Provide the (x, y) coordinate of the cell's center where the given text is located.  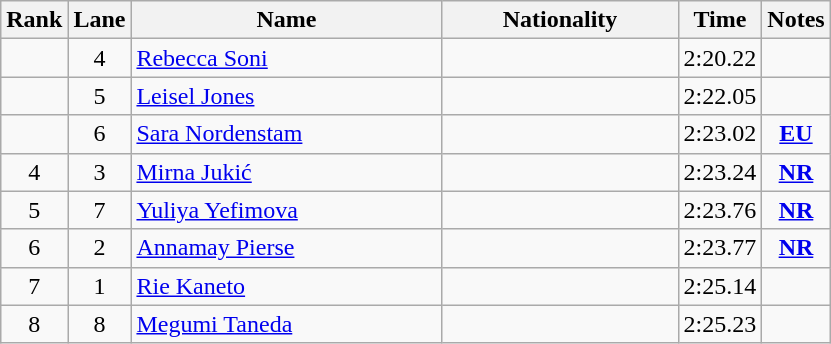
Time (720, 20)
Mirna Jukić (286, 172)
Notes (796, 20)
2:25.14 (720, 286)
Name (286, 20)
Annamay Pierse (286, 248)
Rie Kaneto (286, 286)
2:23.02 (720, 134)
Sara Nordenstam (286, 134)
2:22.05 (720, 96)
2:23.24 (720, 172)
Nationality (560, 20)
Leisel Jones (286, 96)
Megumi Taneda (286, 324)
2:20.22 (720, 58)
Rank (34, 20)
2 (100, 248)
EU (796, 134)
2:23.77 (720, 248)
Yuliya Yefimova (286, 210)
2:25.23 (720, 324)
Lane (100, 20)
3 (100, 172)
Rebecca Soni (286, 58)
2:23.76 (720, 210)
1 (100, 286)
